Find where the given text appears and provide that cell's center as (X, Y) coordinate. 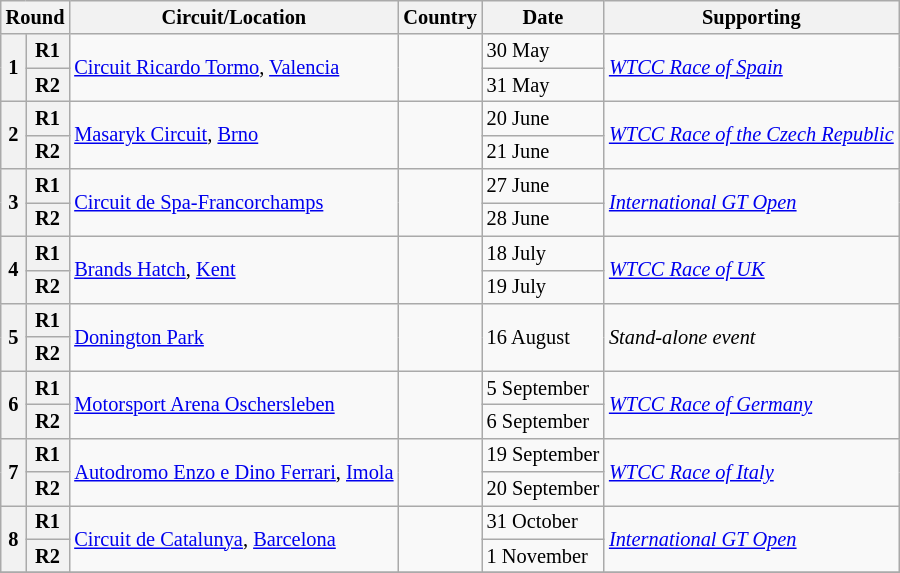
20 June (543, 118)
Brands Hatch, Kent (234, 270)
20 September (543, 489)
Round (36, 17)
Circuit de Catalunya, Barcelona (234, 538)
28 June (543, 219)
3 (14, 202)
WTCC Race of Spain (752, 68)
Stand-alone event (752, 336)
Motorsport Arena Oschersleben (234, 404)
19 July (543, 287)
Country (440, 17)
27 June (543, 186)
WTCC Race of Italy (752, 472)
31 October (543, 522)
4 (14, 270)
6 (14, 404)
5 (14, 336)
30 May (543, 51)
Masaryk Circuit, Brno (234, 134)
WTCC Race of UK (752, 270)
2 (14, 134)
18 July (543, 253)
Donington Park (234, 336)
WTCC Race of the Czech Republic (752, 134)
Supporting (752, 17)
Circuit Ricardo Tormo, Valencia (234, 68)
Circuit de Spa-Francorchamps (234, 202)
1 (14, 68)
19 September (543, 455)
16 August (543, 336)
Date (543, 17)
6 September (543, 421)
5 September (543, 388)
8 (14, 538)
Autodromo Enzo e Dino Ferrari, Imola (234, 472)
31 May (543, 85)
7 (14, 472)
1 November (543, 556)
WTCC Race of Germany (752, 404)
Circuit/Location (234, 17)
21 June (543, 152)
